From the cell containing the given text, extract its center point as [X, Y] coordinate. 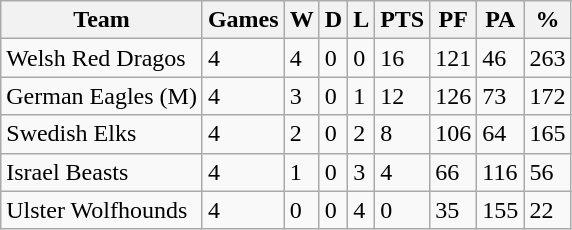
German Eagles (M) [102, 96]
66 [454, 172]
121 [454, 58]
116 [500, 172]
263 [548, 58]
% [548, 20]
16 [402, 58]
W [302, 20]
Israel Beasts [102, 172]
172 [548, 96]
Team [102, 20]
155 [500, 210]
22 [548, 210]
165 [548, 134]
PF [454, 20]
126 [454, 96]
Swedish Elks [102, 134]
Welsh Red Dragos [102, 58]
12 [402, 96]
64 [500, 134]
Games [243, 20]
D [333, 20]
PA [500, 20]
Ulster Wolfhounds [102, 210]
L [362, 20]
8 [402, 134]
106 [454, 134]
56 [548, 172]
46 [500, 58]
PTS [402, 20]
73 [500, 96]
35 [454, 210]
